Determine the (x, y) coordinate at the center of the cell enclosing the given text.  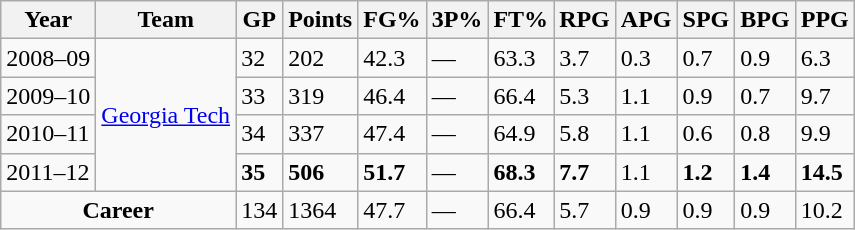
FT% (521, 20)
134 (260, 210)
51.7 (392, 172)
47.4 (392, 134)
1364 (320, 210)
2009–10 (48, 96)
PPG (824, 20)
46.4 (392, 96)
FG% (392, 20)
2008–09 (48, 58)
337 (320, 134)
6.3 (824, 58)
202 (320, 58)
34 (260, 134)
1.4 (765, 172)
10.2 (824, 210)
32 (260, 58)
APG (646, 20)
0.6 (706, 134)
0.8 (765, 134)
68.3 (521, 172)
Georgia Tech (166, 115)
64.9 (521, 134)
35 (260, 172)
1.2 (706, 172)
5.8 (585, 134)
14.5 (824, 172)
Career (118, 210)
506 (320, 172)
47.7 (392, 210)
319 (320, 96)
Points (320, 20)
33 (260, 96)
2010–11 (48, 134)
GP (260, 20)
3.7 (585, 58)
42.3 (392, 58)
2011–12 (48, 172)
BPG (765, 20)
63.3 (521, 58)
5.7 (585, 210)
3P% (457, 20)
SPG (706, 20)
9.9 (824, 134)
Team (166, 20)
Year (48, 20)
7.7 (585, 172)
RPG (585, 20)
0.3 (646, 58)
9.7 (824, 96)
5.3 (585, 96)
